Extract the [X, Y] coordinate from the center of the cell holding the provided text.  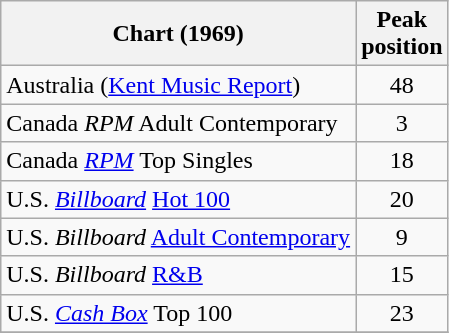
3 [402, 123]
15 [402, 275]
9 [402, 237]
U.S. Billboard R&B [178, 275]
48 [402, 85]
Peakposition [402, 34]
Australia (Kent Music Report) [178, 85]
23 [402, 313]
Canada RPM Adult Contemporary [178, 123]
Canada RPM Top Singles [178, 161]
20 [402, 199]
U.S. Billboard Adult Contemporary [178, 237]
18 [402, 161]
U.S. Cash Box Top 100 [178, 313]
Chart (1969) [178, 34]
U.S. Billboard Hot 100 [178, 199]
